Identify which cell holds the provided text, then report its [X, Y] central coordinate. 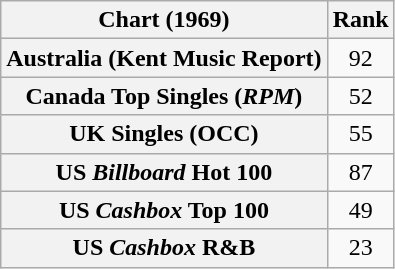
55 [360, 134]
Australia (Kent Music Report) [164, 58]
92 [360, 58]
Canada Top Singles (RPM) [164, 96]
US Billboard Hot 100 [164, 172]
49 [360, 210]
UK Singles (OCC) [164, 134]
US Cashbox Top 100 [164, 210]
52 [360, 96]
US Cashbox R&B [164, 248]
Chart (1969) [164, 20]
87 [360, 172]
23 [360, 248]
Rank [360, 20]
